Locate the cell with the specified text and output its (X, Y) center coordinate. 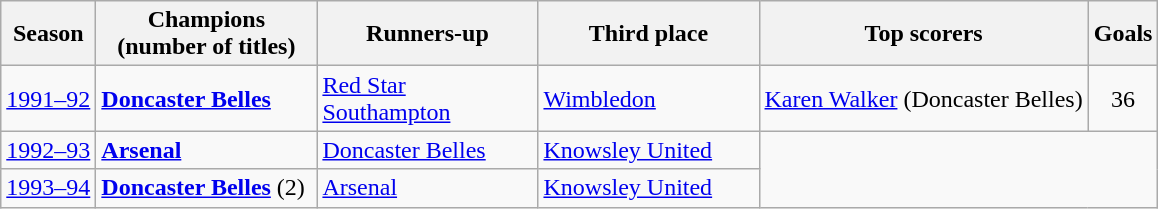
Top scorers (924, 34)
1993–94 (48, 188)
Third place (648, 34)
1992–93 (48, 150)
1991–92 (48, 98)
Doncaster Belles (2) (206, 188)
Champions(number of titles) (206, 34)
Wimbledon (648, 98)
36 (1123, 98)
Runners-up (428, 34)
Season (48, 34)
Karen Walker (Doncaster Belles) (924, 98)
Red Star Southampton (428, 98)
Goals (1123, 34)
